For the text-containing cell, return its midpoint in (x, y) coordinate format. 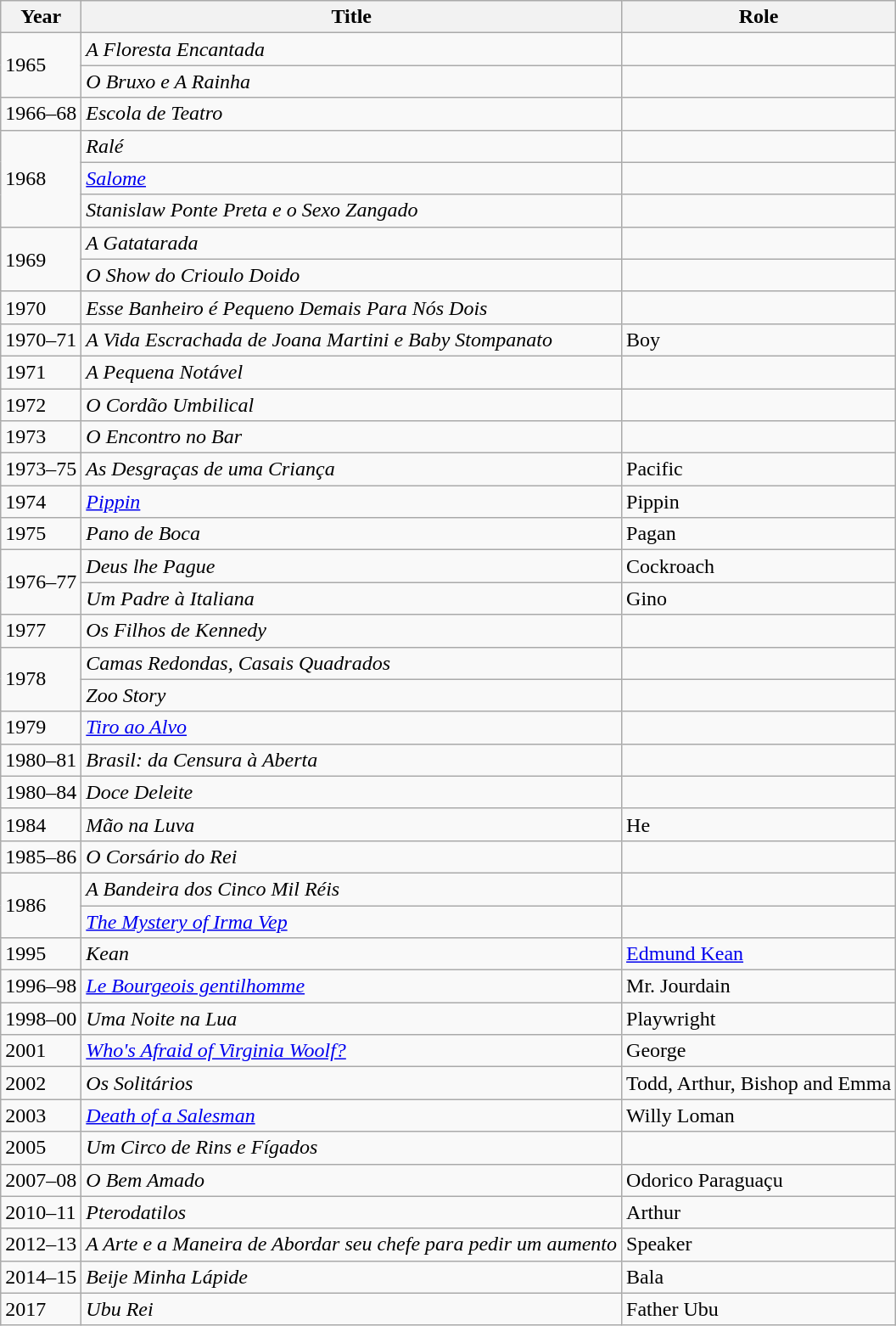
2005 (41, 1148)
Speaker (759, 1245)
O Cordão Umbilical (351, 405)
Deus lhe Pague (351, 566)
Doce Deleite (351, 792)
2003 (41, 1115)
Willy Loman (759, 1115)
O Show do Crioulo Doido (351, 275)
1973–75 (41, 469)
Stanislaw Ponte Preta e o Sexo Zangado (351, 211)
Title (351, 17)
Um Circo de Rins e Fígados (351, 1148)
The Mystery of Irma Vep (351, 921)
A Gatatarada (351, 243)
Brasil: da Censura à Aberta (351, 760)
1968 (41, 178)
Kean (351, 954)
Camas Redondas, Casais Quadrados (351, 663)
O Encontro no Bar (351, 437)
1974 (41, 502)
Le Bourgeois gentilhomme (351, 986)
2002 (41, 1083)
1996–98 (41, 986)
George (759, 1051)
2010–11 (41, 1212)
Pagan (759, 534)
1973 (41, 437)
2007–08 (41, 1180)
2017 (41, 1309)
O Bem Amado (351, 1180)
Bala (759, 1277)
Zoo Story (351, 695)
A Vida Escrachada de Joana Martini e Baby Stompanato (351, 340)
Cockroach (759, 566)
O Corsário do Rei (351, 857)
As Desgraças de uma Criança (351, 469)
1980–84 (41, 792)
A Floresta Encantada (351, 49)
O Bruxo e A Rainha (351, 81)
Pano de Boca (351, 534)
1965 (41, 65)
1980–81 (41, 760)
1970 (41, 307)
1986 (41, 905)
2012–13 (41, 1245)
Ralé (351, 146)
Tiro ao Alvo (351, 728)
Mr. Jourdain (759, 986)
1971 (41, 372)
Father Ubu (759, 1309)
Playwright (759, 1019)
2014–15 (41, 1277)
Beije Minha Lápide (351, 1277)
Death of a Salesman (351, 1115)
Pterodatilos (351, 1212)
1978 (41, 679)
1979 (41, 728)
Salome (351, 178)
Odorico Paraguaçu (759, 1180)
Um Padre à Italiana (351, 598)
1984 (41, 824)
1969 (41, 259)
Ubu Rei (351, 1309)
Role (759, 17)
Pacific (759, 469)
Year (41, 17)
2001 (41, 1051)
1998–00 (41, 1019)
Boy (759, 340)
1966–68 (41, 114)
A Arte e a Maneira de Abordar seu chefe para pedir um aumento (351, 1245)
Edmund Kean (759, 954)
A Pequena Notável (351, 372)
1977 (41, 631)
1975 (41, 534)
Gino (759, 598)
Todd, Arthur, Bishop and Emma (759, 1083)
Os Filhos de Kennedy (351, 631)
Arthur (759, 1212)
1976–77 (41, 582)
Os Solitários (351, 1083)
Esse Banheiro é Pequeno Demais Para Nós Dois (351, 307)
1995 (41, 954)
Escola de Teatro (351, 114)
Uma Noite na Lua (351, 1019)
A Bandeira dos Cinco Mil Réis (351, 889)
1970–71 (41, 340)
1972 (41, 405)
1985–86 (41, 857)
Who's Afraid of Virginia Woolf? (351, 1051)
Mão na Luva (351, 824)
He (759, 824)
